Extract the (x, y) coordinate from the center of the cell holding the provided text.  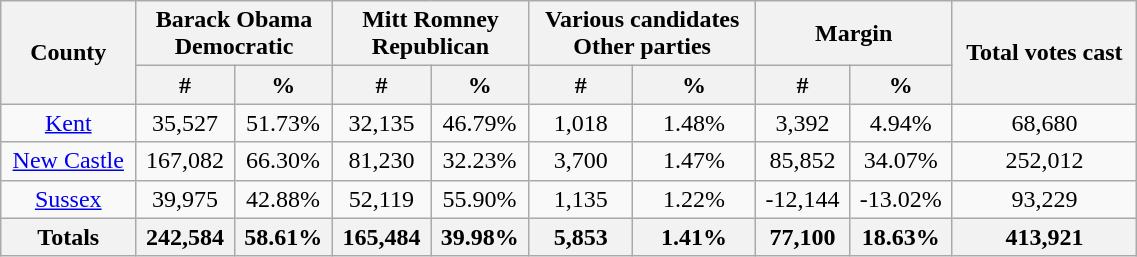
34.07% (900, 161)
1.22% (694, 199)
252,012 (1044, 161)
32.23% (479, 161)
81,230 (381, 161)
1.47% (694, 161)
County (68, 52)
-12,144 (803, 199)
58.61% (283, 237)
Kent (68, 123)
Totals (68, 237)
New Castle (68, 161)
51.73% (283, 123)
46.79% (479, 123)
1,018 (581, 123)
32,135 (381, 123)
Margin (854, 34)
77,100 (803, 237)
Total votes cast (1044, 52)
68,680 (1044, 123)
18.63% (900, 237)
93,229 (1044, 199)
39,975 (185, 199)
42.88% (283, 199)
165,484 (381, 237)
1,135 (581, 199)
66.30% (283, 161)
Mitt RomneyRepublican (430, 34)
3,700 (581, 161)
-13.02% (900, 199)
242,584 (185, 237)
52,119 (381, 199)
3,392 (803, 123)
4.94% (900, 123)
Various candidatesOther parties (642, 34)
5,853 (581, 237)
1.48% (694, 123)
35,527 (185, 123)
39.98% (479, 237)
1.41% (694, 237)
413,921 (1044, 237)
55.90% (479, 199)
167,082 (185, 161)
85,852 (803, 161)
Barack ObamaDemocratic (234, 34)
Sussex (68, 199)
